For the text-containing cell, return its midpoint in [X, Y] coordinate format. 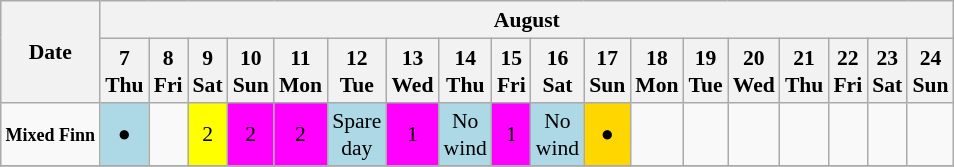
17Sun [607, 70]
Date [50, 52]
7Thu [124, 70]
21Thu [804, 70]
24Sun [930, 70]
15Fri [512, 70]
18Mon [656, 70]
16Sat [558, 70]
8Fri [168, 70]
22Fri [848, 70]
10Sun [251, 70]
Mixed Finn [50, 134]
20Wed [754, 70]
14Thu [466, 70]
19Tue [706, 70]
9Sat [208, 70]
12Tue [356, 70]
11Mon [300, 70]
23Sat [887, 70]
13Wed [412, 70]
August [526, 20]
Spareday [356, 134]
